Provide the [X, Y] coordinate of the cell's center where the given text is located.  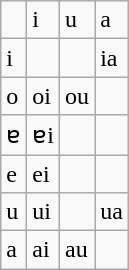
ui [44, 212]
e [14, 173]
ia [112, 58]
ai [44, 250]
ou [78, 96]
o [14, 96]
ɐi [44, 135]
ua [112, 212]
oi [44, 96]
ɐ [14, 135]
au [78, 250]
ei [44, 173]
